From the cell containing the given text, extract its center point as (x, y) coordinate. 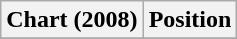
Position (190, 20)
Chart (2008) (72, 20)
